Extract the [X, Y] coordinate from the center of the cell holding the provided text.  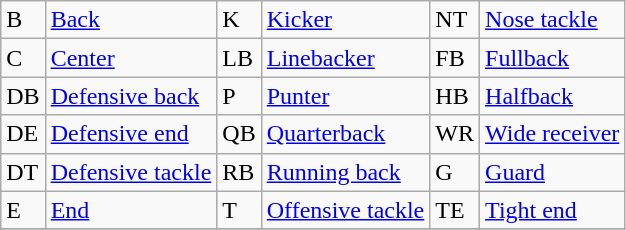
Linebacker [346, 58]
End [131, 210]
K [239, 20]
QB [239, 134]
FB [455, 58]
G [455, 172]
Wide receiver [552, 134]
C [23, 58]
Nose tackle [552, 20]
WR [455, 134]
B [23, 20]
Guard [552, 172]
Tight end [552, 210]
Running back [346, 172]
RB [239, 172]
Offensive tackle [346, 210]
Center [131, 58]
Kicker [346, 20]
Back [131, 20]
P [239, 96]
HB [455, 96]
Defensive back [131, 96]
TE [455, 210]
Defensive tackle [131, 172]
E [23, 210]
Halfback [552, 96]
DB [23, 96]
DE [23, 134]
Defensive end [131, 134]
Fullback [552, 58]
Punter [346, 96]
Quarterback [346, 134]
T [239, 210]
NT [455, 20]
LB [239, 58]
DT [23, 172]
